Determine the (x, y) coordinate at the center of the cell enclosing the given text.  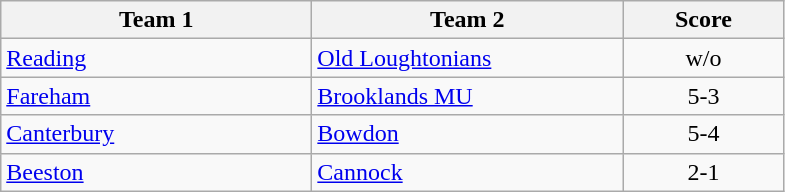
Team 1 (156, 20)
2-1 (704, 172)
Bowdon (468, 134)
Old Loughtonians (468, 58)
Reading (156, 58)
Beeston (156, 172)
Brooklands MU (468, 96)
Fareham (156, 96)
Team 2 (468, 20)
Canterbury (156, 134)
5-3 (704, 96)
Score (704, 20)
Cannock (468, 172)
w/o (704, 58)
5-4 (704, 134)
